Detect which cell encompasses the target text, then output its [X, Y] center coordinate. 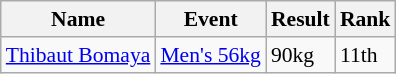
11th [366, 55]
90kg [300, 55]
Event [210, 19]
Result [300, 19]
Thibaut Bomaya [78, 55]
Name [78, 19]
Men's 56kg [210, 55]
Rank [366, 19]
